Determine the (X, Y) coordinate at the center of the cell enclosing the given text.  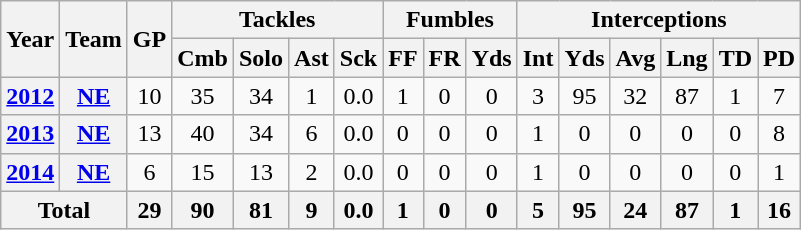
40 (203, 134)
5 (538, 210)
Sck (358, 58)
81 (260, 210)
PD (780, 58)
29 (149, 210)
35 (203, 96)
2014 (30, 172)
Total (64, 210)
Cmb (203, 58)
FR (444, 58)
90 (203, 210)
Interceptions (658, 20)
9 (312, 210)
2012 (30, 96)
2 (312, 172)
Int (538, 58)
Year (30, 39)
3 (538, 96)
2013 (30, 134)
24 (636, 210)
10 (149, 96)
8 (780, 134)
Team (94, 39)
TD (735, 58)
15 (203, 172)
Ast (312, 58)
32 (636, 96)
GP (149, 39)
16 (780, 210)
FF (403, 58)
Solo (260, 58)
Tackles (278, 20)
Fumbles (450, 20)
7 (780, 96)
Avg (636, 58)
Lng (687, 58)
